Capture the cell that displays the provided text and extract its [x, y] central coordinate. 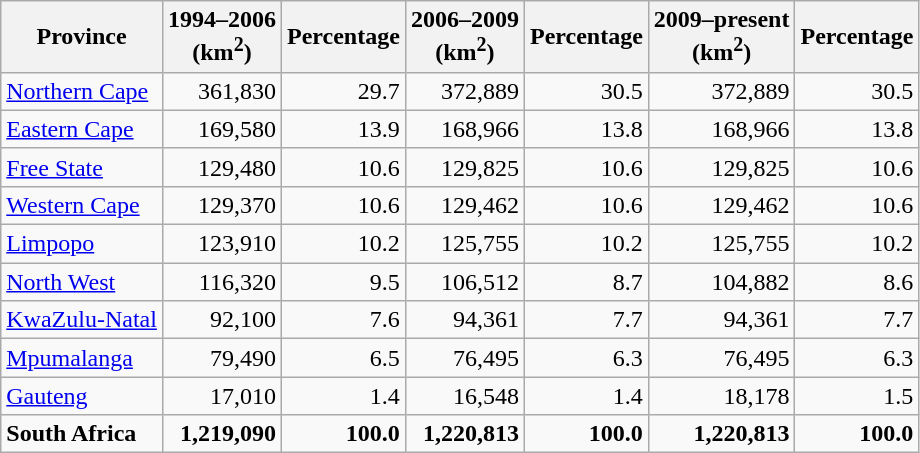
Mpumalanga [82, 358]
16,548 [464, 396]
104,882 [722, 282]
Gauteng [82, 396]
123,910 [222, 244]
17,010 [222, 396]
79,490 [222, 358]
7.6 [343, 320]
8.6 [857, 282]
North West [82, 282]
Northern Cape [82, 91]
Province [82, 37]
129,480 [222, 167]
1994–2006(km2) [222, 37]
South Africa [82, 434]
116,320 [222, 282]
18,178 [722, 396]
13.9 [343, 129]
9.5 [343, 282]
106,512 [464, 282]
Eastern Cape [82, 129]
Limpopo [82, 244]
169,580 [222, 129]
6.5 [343, 358]
2006–2009(km2) [464, 37]
Free State [82, 167]
29.7 [343, 91]
92,100 [222, 320]
361,830 [222, 91]
2009–present(km2) [722, 37]
1.5 [857, 396]
8.7 [586, 282]
129,370 [222, 205]
1,219,090 [222, 434]
Western Cape [82, 205]
KwaZulu-Natal [82, 320]
